Extract the (X, Y) coordinate from the center of the cell holding the provided text.  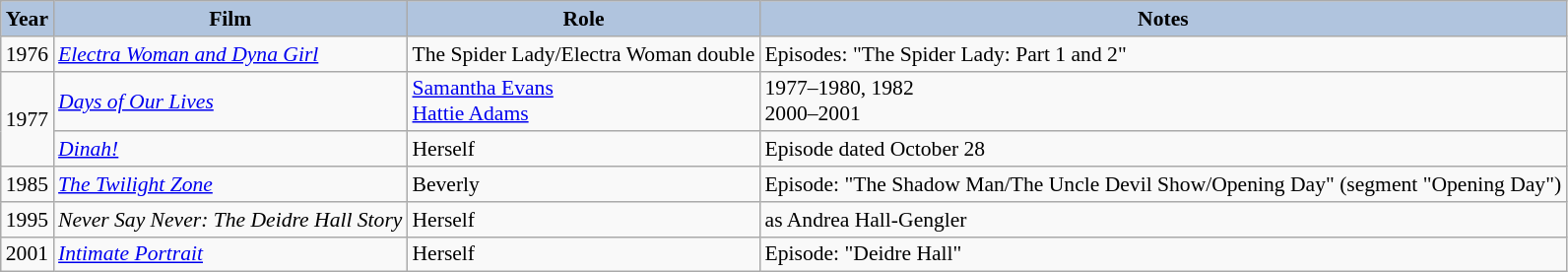
Days of Our Lives (230, 101)
The Twilight Zone (230, 184)
Electra Woman and Dyna Girl (230, 54)
Episode: "The Shadow Man/The Uncle Devil Show/Opening Day" (segment "Opening Day") (1164, 184)
1977 (28, 118)
1977–1980, 19822000–2001 (1164, 101)
Dinah! (230, 150)
The Spider Lady/Electra Woman double (583, 54)
Role (583, 19)
1995 (28, 220)
Episode dated October 28 (1164, 150)
2001 (28, 254)
Episode: "Deidre Hall" (1164, 254)
Year (28, 19)
as Andrea Hall-Gengler (1164, 220)
Notes (1164, 19)
Samantha EvansHattie Adams (583, 101)
1976 (28, 54)
1985 (28, 184)
Never Say Never: The Deidre Hall Story (230, 220)
Film (230, 19)
Intimate Portrait (230, 254)
Beverly (583, 184)
Episodes: "The Spider Lady: Part 1 and 2" (1164, 54)
